Return (X, Y) of the center of cell containing provided text 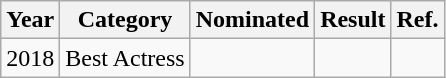
Best Actress (125, 58)
Nominated (252, 20)
Category (125, 20)
Ref. (418, 20)
Year (30, 20)
Result (353, 20)
2018 (30, 58)
